Determine the (X, Y) coordinate at the center of the cell enclosing the given text.  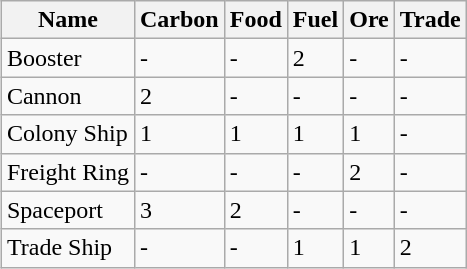
Ore (370, 20)
Cannon (68, 96)
Trade (430, 20)
Carbon (179, 20)
Colony Ship (68, 134)
Spaceport (68, 210)
Fuel (315, 20)
Trade Ship (68, 248)
Booster (68, 58)
Name (68, 20)
Food (256, 20)
3 (179, 210)
Freight Ring (68, 172)
